Determine the [x, y] coordinate at the center of the cell enclosing the given text.  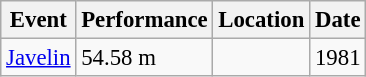
Location [262, 20]
54.58 m [144, 58]
Date [338, 20]
Performance [144, 20]
Event [38, 20]
1981 [338, 58]
Javelin [38, 58]
